For the text-containing cell, return its midpoint in (X, Y) coordinate format. 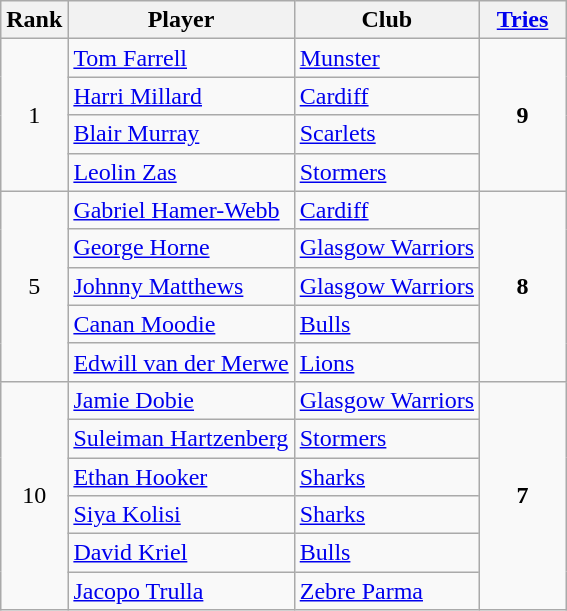
Jamie Dobie (181, 400)
Rank (34, 20)
8 (523, 286)
Leolin Zas (181, 172)
5 (34, 286)
Club (386, 20)
9 (523, 115)
Edwill van der Merwe (181, 362)
Canan Moodie (181, 324)
Suleiman Hartzenberg (181, 438)
Zebre Parma (386, 591)
Johnny Matthews (181, 286)
Munster (386, 58)
Siya Kolisi (181, 515)
7 (523, 495)
David Kriel (181, 553)
Ethan Hooker (181, 477)
Lions (386, 362)
1 (34, 115)
George Horne (181, 248)
Player (181, 20)
Blair Murray (181, 134)
Tom Farrell (181, 58)
Scarlets (386, 134)
Gabriel Hamer-Webb (181, 210)
Tries (523, 20)
Jacopo Trulla (181, 591)
10 (34, 495)
Harri Millard (181, 96)
